Extract the [X, Y] coordinate from the center of the cell holding the provided text.  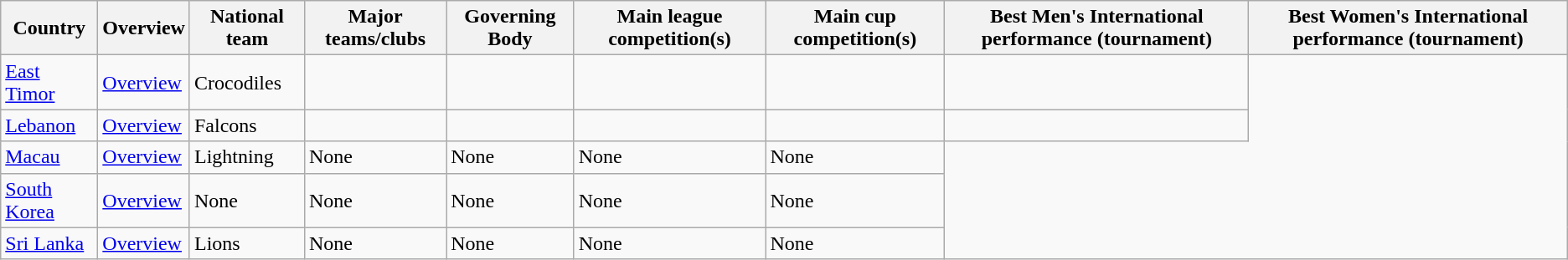
Main cup competition(s) [855, 28]
Falcons [246, 125]
Best Women's International performance (tournament) [1408, 28]
Country [49, 28]
Sri Lanka [49, 243]
Best Men's International performance (tournament) [1097, 28]
Macau [49, 157]
South Korea [49, 201]
Major teams/clubs [375, 28]
East Timor [49, 82]
Crocodiles [246, 82]
Lightning [246, 157]
Governing Body [510, 28]
National team [246, 28]
Lions [246, 243]
Main league competition(s) [670, 28]
Lebanon [49, 125]
